Pinpoint the cell where the given text exists, returning its [X, Y] midpoint coordinate. 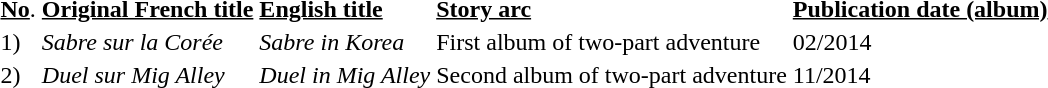
Sabre in Korea [345, 42]
Sabre sur la Corée [148, 42]
First album of two-part adventure [612, 42]
